Determine the [X, Y] coordinate at the center of the cell enclosing the given text.  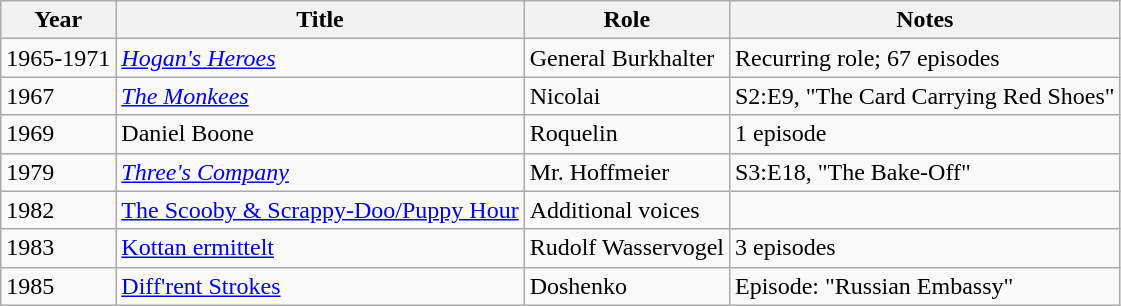
Episode: "Russian Embassy" [924, 286]
Three's Company [320, 172]
Role [626, 20]
Notes [924, 20]
1979 [58, 172]
1983 [58, 248]
1985 [58, 286]
Daniel Boone [320, 134]
Doshenko [626, 286]
1969 [58, 134]
Diff'rent Strokes [320, 286]
3 episodes [924, 248]
Roquelin [626, 134]
1965-1971 [58, 58]
Rudolf Wasservogel [626, 248]
Nicolai [626, 96]
1982 [58, 210]
S2:E9, "The Card Carrying Red Shoes" [924, 96]
General Burkhalter [626, 58]
The Monkees [320, 96]
1 episode [924, 134]
S3:E18, "The Bake-Off" [924, 172]
Additional voices [626, 210]
Title [320, 20]
Mr. Hoffmeier [626, 172]
Kottan ermittelt [320, 248]
Recurring role; 67 episodes [924, 58]
Year [58, 20]
The Scooby & Scrappy-Doo/Puppy Hour [320, 210]
1967 [58, 96]
Hogan's Heroes [320, 58]
